Search for the cell housing the specified text and yield its (x, y) center coordinate. 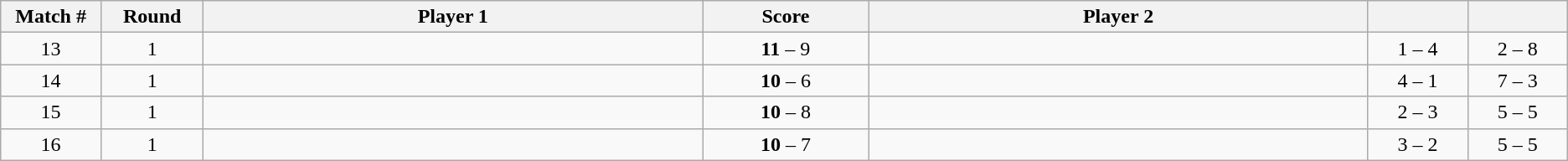
10 – 8 (786, 112)
16 (51, 144)
3 – 2 (1417, 144)
Player 1 (453, 17)
4 – 1 (1417, 80)
11 – 9 (786, 49)
14 (51, 80)
1 – 4 (1417, 49)
15 (51, 112)
13 (51, 49)
7 – 3 (1518, 80)
Score (786, 17)
10 – 7 (786, 144)
Round (152, 17)
2 – 8 (1518, 49)
Match # (51, 17)
10 – 6 (786, 80)
2 – 3 (1417, 112)
Player 2 (1118, 17)
